Search for the cell housing the specified text and yield its [x, y] center coordinate. 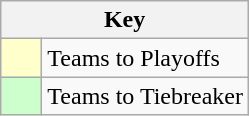
Teams to Playoffs [146, 58]
Teams to Tiebreaker [146, 96]
Key [125, 20]
